Return (X, Y) of the center of cell containing provided text 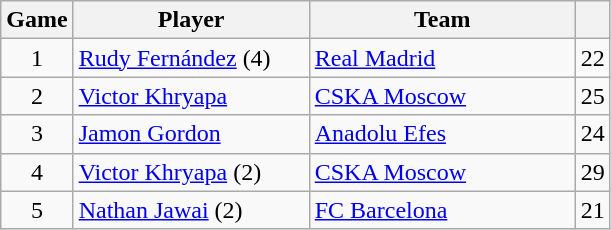
Rudy Fernández (4) (191, 58)
29 (592, 172)
Game (37, 20)
21 (592, 210)
Team (442, 20)
5 (37, 210)
FC Barcelona (442, 210)
24 (592, 134)
25 (592, 96)
4 (37, 172)
Nathan Jawai (2) (191, 210)
Player (191, 20)
1 (37, 58)
Victor Khryapa (191, 96)
Victor Khryapa (2) (191, 172)
2 (37, 96)
Jamon Gordon (191, 134)
22 (592, 58)
3 (37, 134)
Real Madrid (442, 58)
Anadolu Efes (442, 134)
